Locate the cell with the specified text and output its (X, Y) center coordinate. 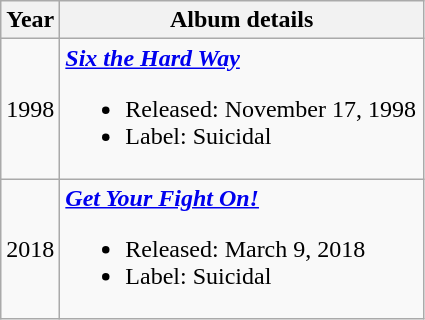
Album details (242, 20)
2018 (30, 249)
1998 (30, 109)
Year (30, 20)
Six the Hard WayReleased: November 17, 1998Label: Suicidal (242, 109)
Get Your Fight On!Released: March 9, 2018Label: Suicidal (242, 249)
